Locate the cell with the specified text and output its [x, y] center coordinate. 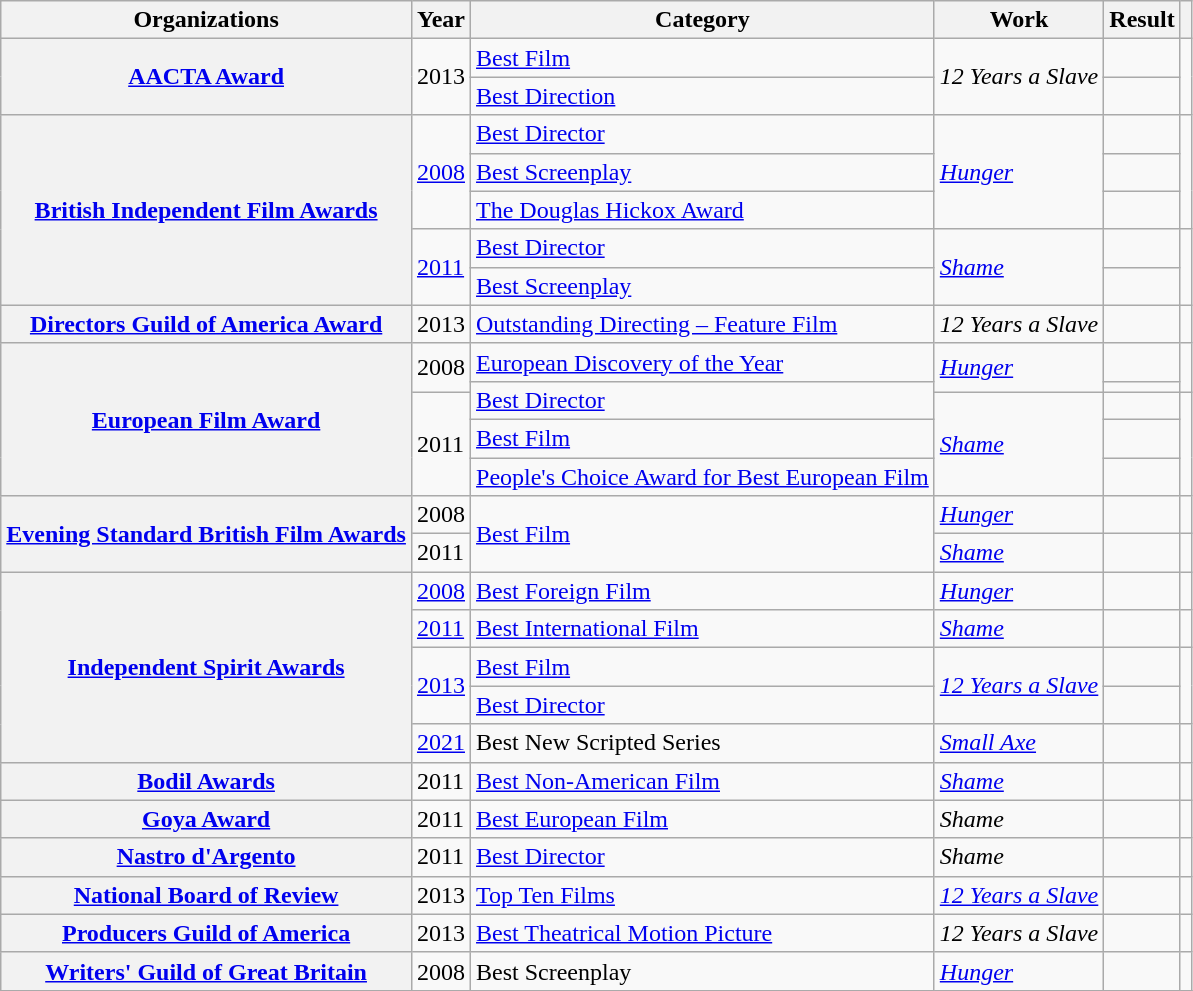
Small Axe [1019, 743]
Year [440, 20]
Result [1142, 20]
Best New Scripted Series [703, 743]
The Douglas Hickox Award [703, 210]
National Board of Review [206, 895]
Best Direction [703, 96]
Evening Standard British Film Awards [206, 534]
Best International Film [703, 629]
Category [703, 20]
Work [1019, 20]
Independent Spirit Awards [206, 667]
Best Foreign Film [703, 591]
European Film Award [206, 419]
Nastro d'Argento [206, 857]
Directors Guild of America Award [206, 324]
Producers Guild of America [206, 933]
2021 [440, 743]
British Independent Film Awards [206, 210]
Best European Film [703, 819]
Best Non-American Film [703, 781]
Writers' Guild of Great Britain [206, 971]
People's Choice Award for Best European Film [703, 477]
Bodil Awards [206, 781]
Organizations [206, 20]
European Discovery of the Year [703, 362]
Goya Award [206, 819]
Best Theatrical Motion Picture [703, 933]
AACTA Award [206, 77]
Top Ten Films [703, 895]
Outstanding Directing – Feature Film [703, 324]
